Provide the [x, y] coordinate of the cell's center where the given text is located.  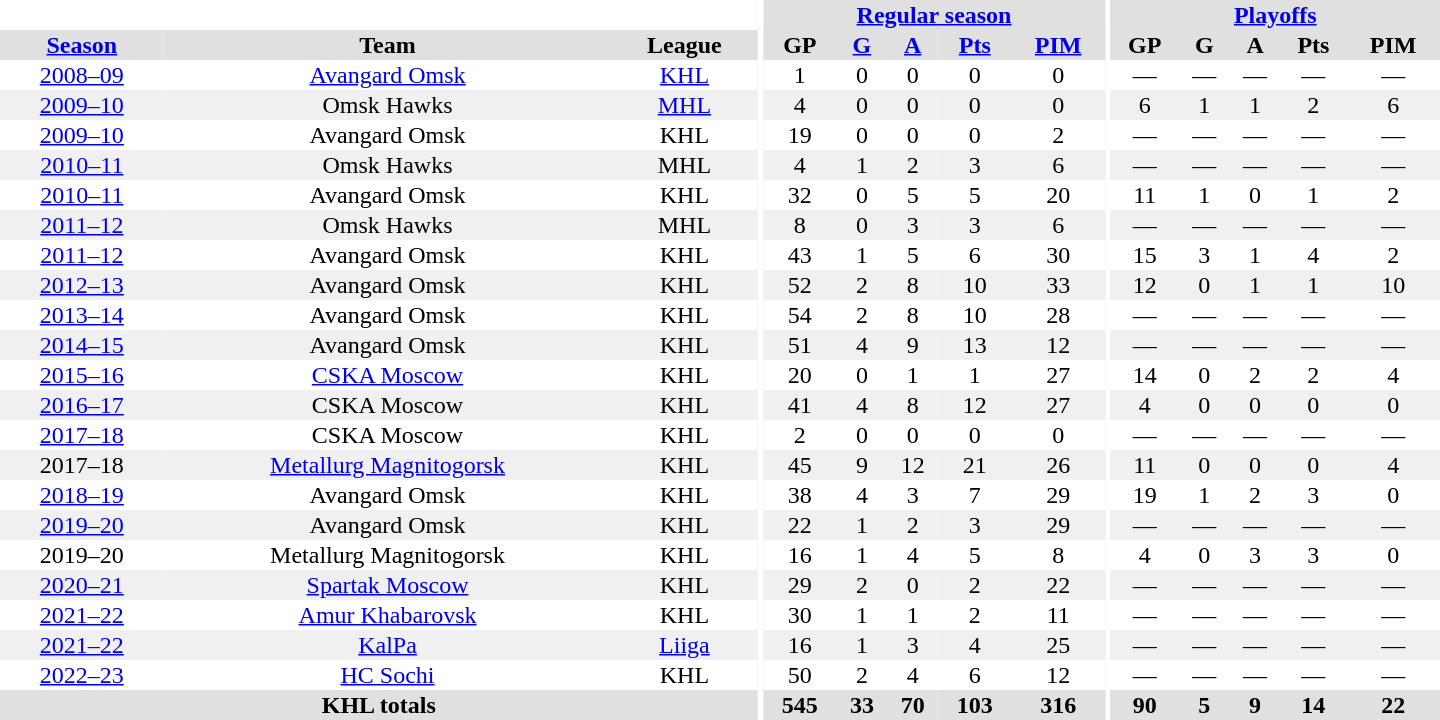
KalPa [388, 645]
32 [800, 195]
Liiga [684, 645]
7 [974, 495]
Regular season [934, 15]
2016–17 [82, 405]
13 [974, 345]
70 [912, 705]
316 [1058, 705]
2008–09 [82, 75]
2018–19 [82, 495]
38 [800, 495]
28 [1058, 315]
41 [800, 405]
54 [800, 315]
Playoffs [1276, 15]
52 [800, 285]
26 [1058, 465]
25 [1058, 645]
Amur Khabarovsk [388, 615]
Spartak Moscow [388, 585]
90 [1145, 705]
103 [974, 705]
League [684, 45]
50 [800, 675]
21 [974, 465]
2012–13 [82, 285]
2014–15 [82, 345]
Season [82, 45]
2020–21 [82, 585]
KHL totals [379, 705]
HC Sochi [388, 675]
43 [800, 255]
2015–16 [82, 375]
15 [1145, 255]
545 [800, 705]
2013–14 [82, 315]
Team [388, 45]
45 [800, 465]
51 [800, 345]
2022–23 [82, 675]
